Provide the [X, Y] coordinate of the cell's center where the given text is located.  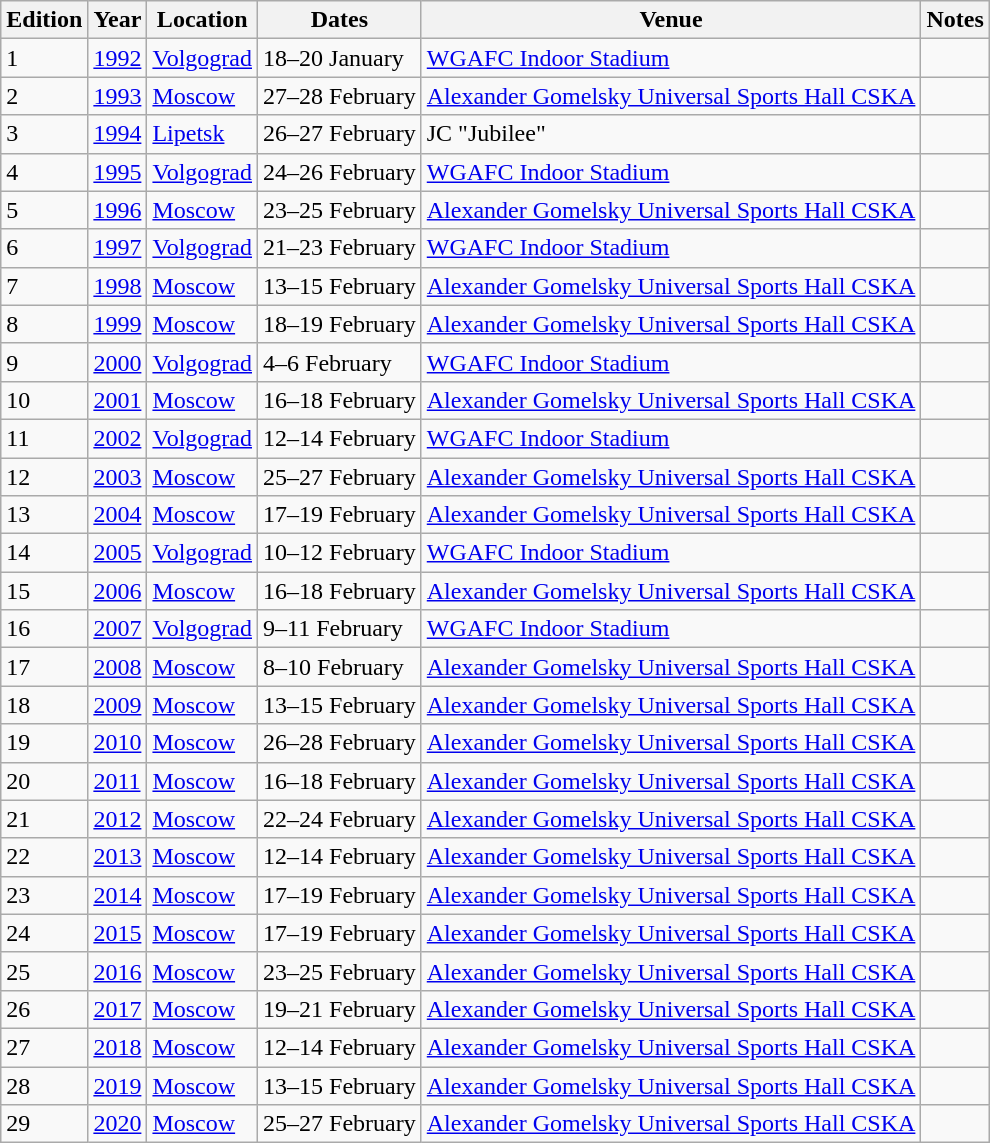
17 [44, 667]
2015 [118, 933]
21–23 February [340, 248]
2004 [118, 515]
Venue [671, 20]
2009 [118, 705]
4 [44, 172]
26–28 February [340, 743]
2012 [118, 819]
18–20 January [340, 58]
19 [44, 743]
24 [44, 933]
1993 [118, 96]
Location [202, 20]
12 [44, 477]
Edition [44, 20]
18 [44, 705]
1 [44, 58]
1996 [118, 210]
2005 [118, 553]
26 [44, 1009]
20 [44, 781]
8 [44, 324]
Notes [955, 20]
Year [118, 20]
6 [44, 248]
2000 [118, 362]
7 [44, 286]
24–26 February [340, 172]
1994 [118, 134]
1997 [118, 248]
23 [44, 895]
2 [44, 96]
9 [44, 362]
1998 [118, 286]
26–27 February [340, 134]
2017 [118, 1009]
2011 [118, 781]
2016 [118, 971]
4–6 February [340, 362]
2006 [118, 591]
9–11 February [340, 629]
3 [44, 134]
29 [44, 1124]
22–24 February [340, 819]
2003 [118, 477]
Lipetsk [202, 134]
27–28 February [340, 96]
2014 [118, 895]
2008 [118, 667]
2007 [118, 629]
13 [44, 515]
Dates [340, 20]
JC "Jubilee" [671, 134]
2013 [118, 857]
27 [44, 1047]
1992 [118, 58]
2001 [118, 400]
16 [44, 629]
2010 [118, 743]
21 [44, 819]
10–12 February [340, 553]
2002 [118, 438]
18–19 February [340, 324]
2020 [118, 1124]
11 [44, 438]
22 [44, 857]
5 [44, 210]
1999 [118, 324]
1995 [118, 172]
19–21 February [340, 1009]
14 [44, 553]
25 [44, 971]
28 [44, 1085]
2018 [118, 1047]
2019 [118, 1085]
15 [44, 591]
10 [44, 400]
8–10 February [340, 667]
